Scan for the cell matching the given text and deliver its (X, Y) coordinate at center. 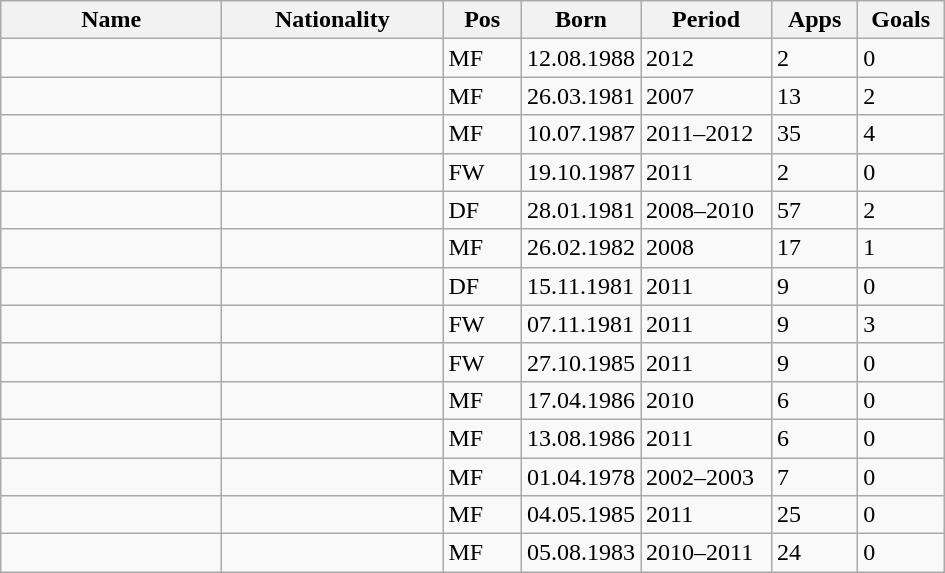
04.05.1985 (580, 515)
15.11.1981 (580, 286)
Goals (901, 20)
12.08.1988 (580, 58)
Pos (482, 20)
26.03.1981 (580, 96)
24 (815, 553)
05.08.1983 (580, 553)
26.02.1982 (580, 248)
4 (901, 134)
Name (112, 20)
7 (815, 477)
2008–2010 (706, 210)
2012 (706, 58)
13 (815, 96)
Born (580, 20)
25 (815, 515)
13.08.1986 (580, 438)
57 (815, 210)
Period (706, 20)
10.07.1987 (580, 134)
2011–2012 (706, 134)
07.11.1981 (580, 324)
Nationality (332, 20)
Apps (815, 20)
01.04.1978 (580, 477)
3 (901, 324)
2010–2011 (706, 553)
28.01.1981 (580, 210)
19.10.1987 (580, 172)
17 (815, 248)
2008 (706, 248)
2002–2003 (706, 477)
2010 (706, 400)
1 (901, 248)
27.10.1985 (580, 362)
2007 (706, 96)
17.04.1986 (580, 400)
35 (815, 134)
